Identify which cell holds the provided text, then report its (x, y) central coordinate. 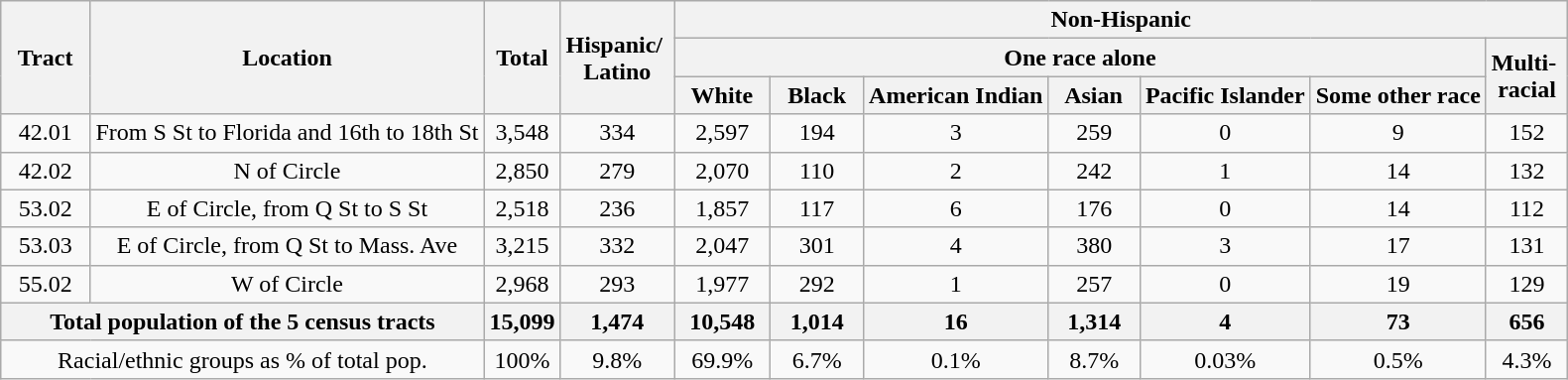
380 (1094, 246)
152 (1526, 133)
110 (817, 171)
17 (1398, 246)
19 (1398, 284)
53.03 (46, 246)
0.1% (956, 359)
257 (1094, 284)
2,518 (522, 208)
1,857 (722, 208)
E of Circle, from Q St to Mass. Ave (288, 246)
Hispanic/ Latino (617, 58)
Racial/ethnic groups as % of total pop. (242, 359)
194 (817, 133)
112 (1526, 208)
Some other race (1398, 95)
42.02 (46, 171)
0.03% (1225, 359)
Tract (46, 58)
1,977 (722, 284)
6.7% (817, 359)
Asian (1094, 95)
2,850 (522, 171)
279 (617, 171)
From S St to Florida and 16th to 18th St (288, 133)
16 (956, 321)
117 (817, 208)
Total (522, 58)
3,548 (522, 133)
10,548 (722, 321)
2,047 (722, 246)
Black (817, 95)
42.01 (46, 133)
1,314 (1094, 321)
131 (1526, 246)
0.5% (1398, 359)
15,099 (522, 321)
8.7% (1094, 359)
1,474 (617, 321)
American Indian (956, 95)
1,014 (817, 321)
132 (1526, 171)
129 (1526, 284)
55.02 (46, 284)
6 (956, 208)
9 (1398, 133)
2,968 (522, 284)
White (722, 95)
Multi- racial (1526, 76)
N of Circle (288, 171)
Pacific Islander (1225, 95)
2 (956, 171)
259 (1094, 133)
69.9% (722, 359)
Location (288, 58)
53.02 (46, 208)
293 (617, 284)
292 (817, 284)
Total population of the 5 census tracts (242, 321)
Non-Hispanic (1121, 20)
332 (617, 246)
W of Circle (288, 284)
2,070 (722, 171)
334 (617, 133)
656 (1526, 321)
301 (817, 246)
One race alone (1081, 58)
176 (1094, 208)
236 (617, 208)
100% (522, 359)
4.3% (1526, 359)
242 (1094, 171)
2,597 (722, 133)
E of Circle, from Q St to S St (288, 208)
3,215 (522, 246)
73 (1398, 321)
9.8% (617, 359)
